Pinpoint the cell where the given text exists, returning its (x, y) midpoint coordinate. 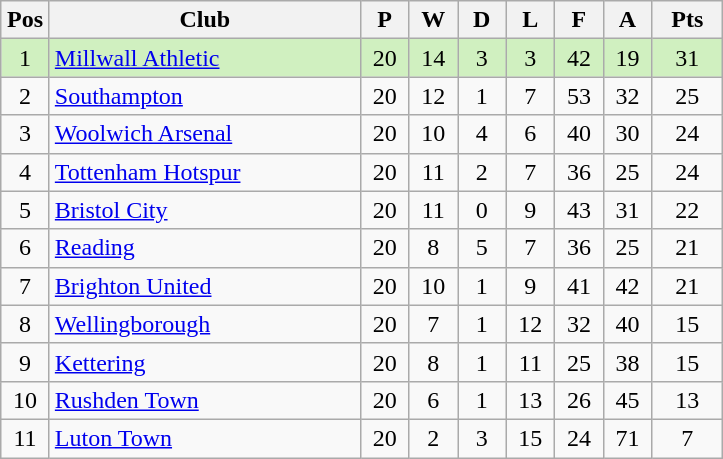
Rushden Town (204, 400)
38 (628, 362)
Kettering (204, 362)
26 (580, 400)
Bristol City (204, 210)
53 (580, 96)
Pos (26, 20)
19 (628, 58)
Luton Town (204, 438)
Woolwich Arsenal (204, 134)
71 (628, 438)
Club (204, 20)
43 (580, 210)
0 (482, 210)
Millwall Athletic (204, 58)
14 (434, 58)
Pts (688, 20)
A (628, 20)
W (434, 20)
30 (628, 134)
41 (580, 286)
L (530, 20)
Brighton United (204, 286)
Southampton (204, 96)
F (580, 20)
Reading (204, 248)
P (384, 20)
D (482, 20)
22 (688, 210)
Wellingborough (204, 324)
45 (628, 400)
Tottenham Hotspur (204, 172)
